Output the [x, y] coordinate of the center of the cell containing the given text.  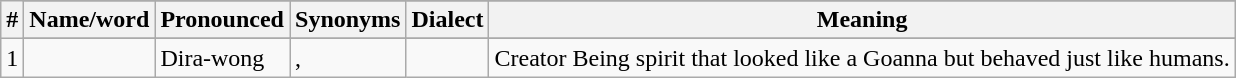
Creator Being spirit that looked like a Goanna but behaved just like humans. [862, 58]
Dira-wong [222, 58]
Synonyms [348, 20]
Pronounced [222, 20]
Name/word [90, 20]
Meaning [862, 20]
1 [12, 58]
Dialect [448, 20]
, [348, 58]
# [12, 20]
